For the text-containing cell, return its midpoint in (x, y) coordinate format. 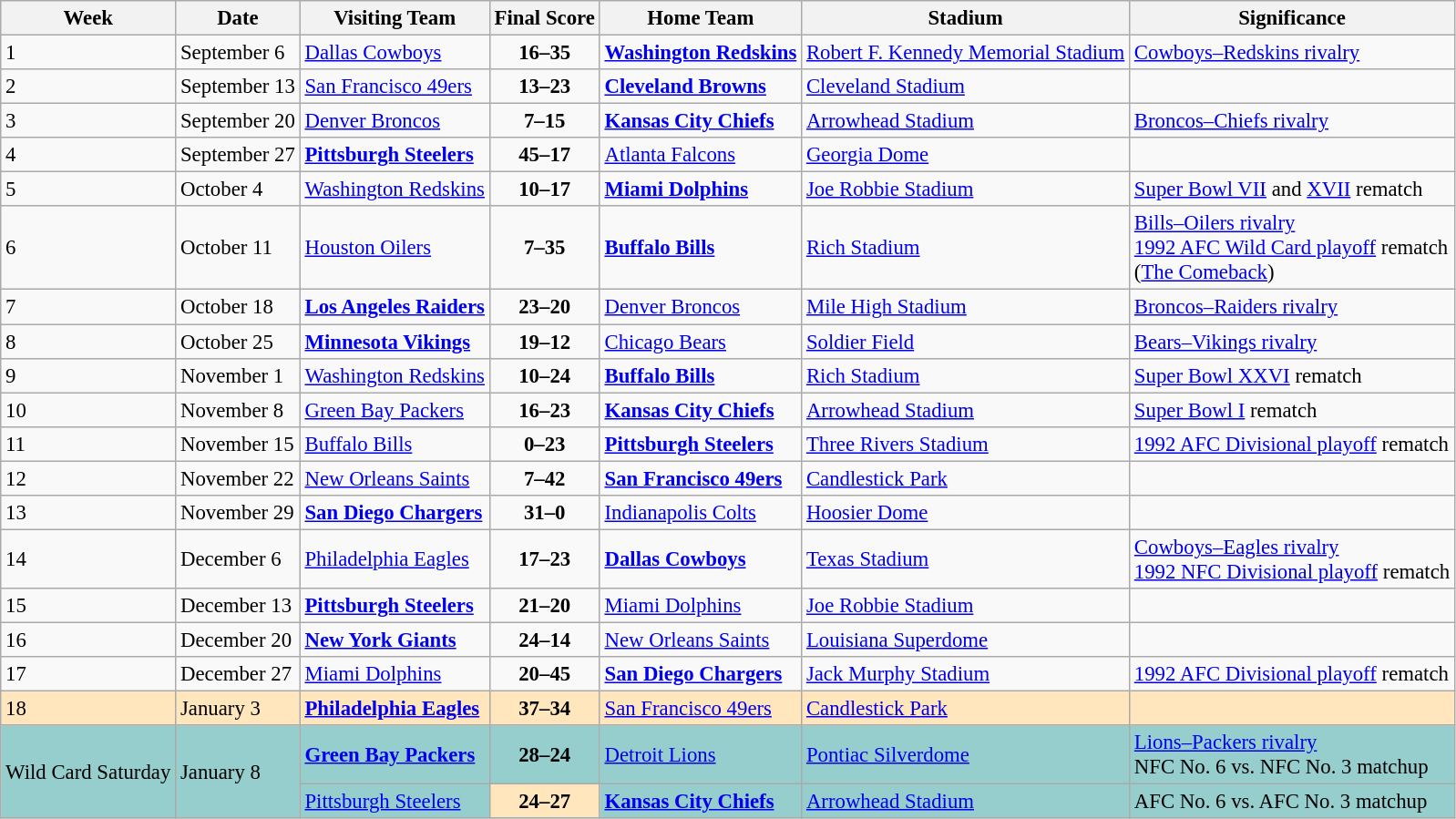
Detroit Lions (700, 754)
November 29 (238, 513)
16–23 (545, 410)
November 15 (238, 444)
Atlanta Falcons (700, 155)
October 18 (238, 307)
Minnesota Vikings (395, 342)
Final Score (545, 18)
Cowboys–Eagles rivalry1992 NFC Divisional playoff rematch (1292, 559)
7–42 (545, 478)
December 27 (238, 674)
19–12 (545, 342)
January 8 (238, 772)
7–15 (545, 121)
24–27 (545, 802)
November 22 (238, 478)
Indianapolis Colts (700, 513)
Broncos–Chiefs rivalry (1292, 121)
Stadium (966, 18)
Broncos–Raiders rivalry (1292, 307)
13 (88, 513)
28–24 (545, 754)
16 (88, 640)
Significance (1292, 18)
10–24 (545, 375)
20–45 (545, 674)
Texas Stadium (966, 559)
Los Angeles Raiders (395, 307)
17–23 (545, 559)
23–20 (545, 307)
10–17 (545, 189)
Super Bowl VII and XVII rematch (1292, 189)
October 4 (238, 189)
Week (88, 18)
9 (88, 375)
Cowboys–Redskins rivalry (1292, 53)
September 20 (238, 121)
September 27 (238, 155)
Chicago Bears (700, 342)
Bills–Oilers rivalry1992 AFC Wild Card playoff rematch(The Comeback) (1292, 248)
37–34 (545, 709)
December 13 (238, 606)
Jack Murphy Stadium (966, 674)
8 (88, 342)
Louisiana Superdome (966, 640)
Date (238, 18)
14 (88, 559)
13–23 (545, 87)
0–23 (545, 444)
7 (88, 307)
September 13 (238, 87)
11 (88, 444)
December 6 (238, 559)
31–0 (545, 513)
Super Bowl I rematch (1292, 410)
4 (88, 155)
Houston Oilers (395, 248)
Three Rivers Stadium (966, 444)
18 (88, 709)
Soldier Field (966, 342)
6 (88, 248)
January 3 (238, 709)
10 (88, 410)
Wild Card Saturday (88, 772)
October 11 (238, 248)
3 (88, 121)
7–35 (545, 248)
December 20 (238, 640)
Cleveland Browns (700, 87)
November 1 (238, 375)
Hoosier Dome (966, 513)
Visiting Team (395, 18)
5 (88, 189)
2 (88, 87)
New York Giants (395, 640)
Cleveland Stadium (966, 87)
Mile High Stadium (966, 307)
24–14 (545, 640)
Georgia Dome (966, 155)
October 25 (238, 342)
September 6 (238, 53)
Super Bowl XXVI rematch (1292, 375)
15 (88, 606)
12 (88, 478)
16–35 (545, 53)
45–17 (545, 155)
21–20 (545, 606)
Bears–Vikings rivalry (1292, 342)
Home Team (700, 18)
November 8 (238, 410)
17 (88, 674)
AFC No. 6 vs. AFC No. 3 matchup (1292, 802)
Pontiac Silverdome (966, 754)
Lions–Packers rivalryNFC No. 6 vs. NFC No. 3 matchup (1292, 754)
Robert F. Kennedy Memorial Stadium (966, 53)
1 (88, 53)
